Extract the (X, Y) coordinate from the center of the cell holding the provided text.  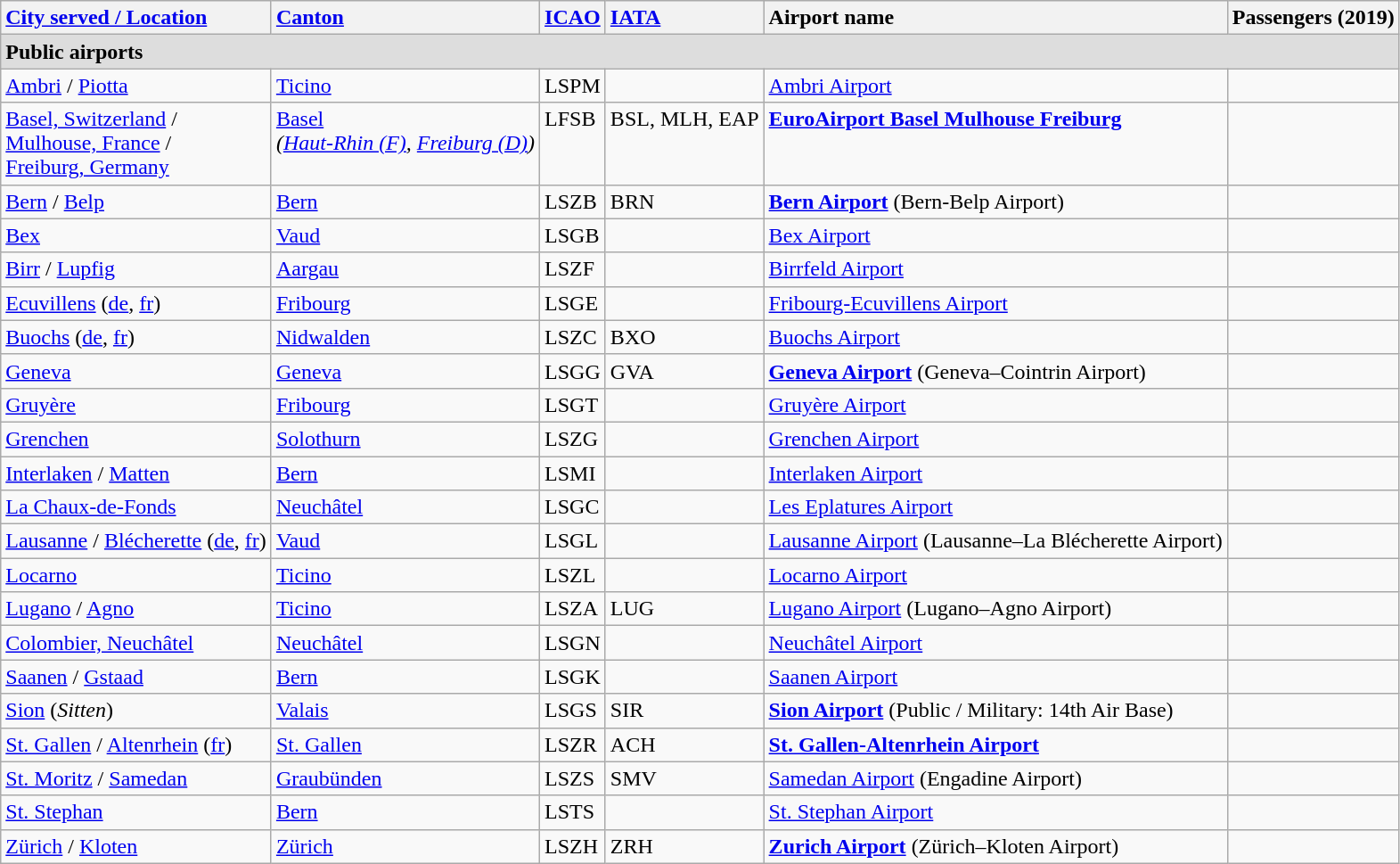
Aargau (405, 269)
Basel, Switzerland /Mulhouse, France /Freiburg, Germany (136, 144)
LSGS (573, 711)
Birr / Lupfig (136, 269)
ICAO (573, 18)
Public airports (700, 52)
LSZR (573, 745)
Gruyère (136, 405)
Sion (Sitten) (136, 711)
Grenchen (136, 439)
Basel(Haut-Rhin (F), Freiburg (D)) (405, 144)
La Chaux-de-Fonds (136, 507)
Saanen / Gstaad (136, 677)
Geneva Airport (Geneva–Cointrin Airport) (995, 371)
Valais (405, 711)
Saanen Airport (995, 677)
LSZG (573, 439)
LSZF (573, 269)
Zurich Airport (Zürich–Kloten Airport) (995, 846)
St. Gallen / Altenrhein (fr) (136, 745)
St. Gallen (405, 745)
Samedan Airport (Engadine Airport) (995, 778)
ZRH (684, 846)
SIR (684, 711)
Ambri / Piotta (136, 86)
St. Moritz / Samedan (136, 778)
Bern / Belp (136, 202)
Buochs Airport (995, 337)
SMV (684, 778)
LSGB (573, 235)
BXO (684, 337)
LSGL (573, 541)
LSZC (573, 337)
Fribourg-Ecuvillens Airport (995, 303)
Ecuvillens (de, fr) (136, 303)
LSZL (573, 575)
Locarno Airport (995, 575)
LSPM (573, 86)
Passengers (2019) (1314, 18)
Lugano / Agno (136, 609)
LSZH (573, 846)
LSGE (573, 303)
Lausanne / Blécherette (de, fr) (136, 541)
Zürich / Kloten (136, 846)
LSGT (573, 405)
Ambri Airport (995, 86)
EuroAirport Basel Mulhouse Freiburg (995, 144)
GVA (684, 371)
Lugano Airport (Lugano–Agno Airport) (995, 609)
LSMI (573, 473)
BRN (684, 202)
Gruyère Airport (995, 405)
Colombier, Neuchâtel (136, 643)
LSZA (573, 609)
Buochs (de, fr) (136, 337)
Solothurn (405, 439)
Locarno (136, 575)
St. Stephan (136, 812)
LSGN (573, 643)
BSL, MLH, EAP (684, 144)
Interlaken Airport (995, 473)
LSGC (573, 507)
Interlaken / Matten (136, 473)
IATA (684, 18)
Zürich (405, 846)
Nidwalden (405, 337)
LSTS (573, 812)
Lausanne Airport (Lausanne–La Blécherette Airport) (995, 541)
Grenchen Airport (995, 439)
Airport name (995, 18)
LSZS (573, 778)
Bex (136, 235)
Bern Airport (Bern-Belp Airport) (995, 202)
Les Eplatures Airport (995, 507)
LFSB (573, 144)
City served / Location (136, 18)
LSGG (573, 371)
Canton (405, 18)
St. Gallen-Altenrhein Airport (995, 745)
Sion Airport (Public / Military: 14th Air Base) (995, 711)
St. Stephan Airport (995, 812)
Graubünden (405, 778)
ACH (684, 745)
LSGK (573, 677)
LSZB (573, 202)
Bex Airport (995, 235)
Birrfeld Airport (995, 269)
LUG (684, 609)
Neuchâtel Airport (995, 643)
